Find where the given text appears and provide that cell's center as (X, Y) coordinate. 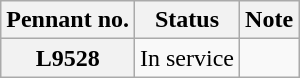
Status (188, 20)
L9528 (68, 58)
Note (270, 20)
Pennant no. (68, 20)
In service (188, 58)
